Scan for the cell matching the given text and deliver its [x, y] coordinate at center. 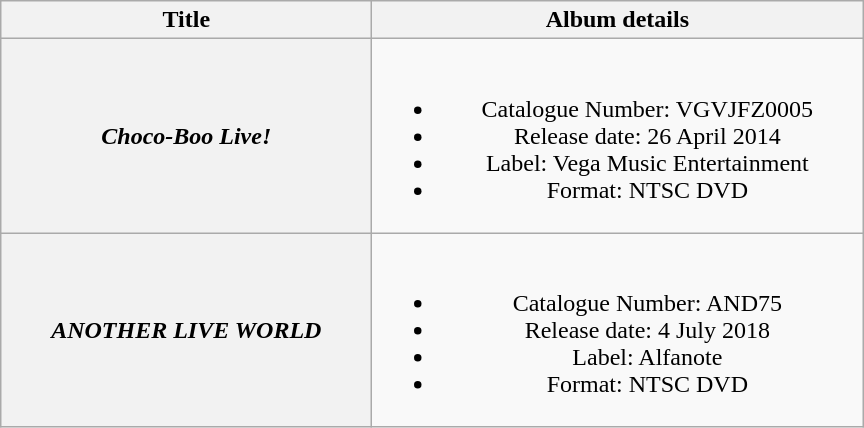
Album details [618, 20]
ANOTHER LIVE WORLD [186, 330]
Choco-Boo Live! [186, 136]
Title [186, 20]
Catalogue Number: VGVJFZ0005Release date: 26 April 2014Label: Vega Music EntertainmentFormat: NTSC DVD [618, 136]
Catalogue Number: AND75Release date: 4 July 2018Label: AlfanoteFormat: NTSC DVD [618, 330]
